From the cell containing the given text, extract its center point as (x, y) coordinate. 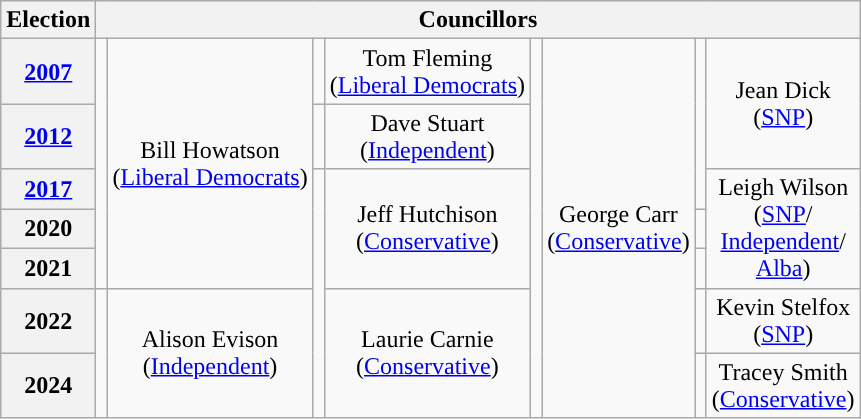
Election (48, 20)
Councillors (478, 20)
2021 (48, 268)
Alison Evison (Independent) (210, 353)
Kevin Stelfox(SNP) (783, 320)
Bill Howatson(Liberal Democrats) (210, 164)
Dave Stuart(Independent) (427, 136)
2017 (48, 189)
2012 (48, 136)
Tracey Smith(Conservative) (783, 386)
2022 (48, 320)
Laurie Carnie(Conservative) (427, 353)
2024 (48, 386)
Jean Dick(SNP) (783, 104)
Jeff Hutchison(Conservative) (427, 228)
Leigh Wilson(SNP/Independent/Alba) (783, 228)
George Carr(Conservative) (619, 228)
2020 (48, 229)
Tom Fleming(Liberal Democrats) (427, 72)
2007 (48, 72)
